Capture the cell that displays the provided text and extract its [x, y] central coordinate. 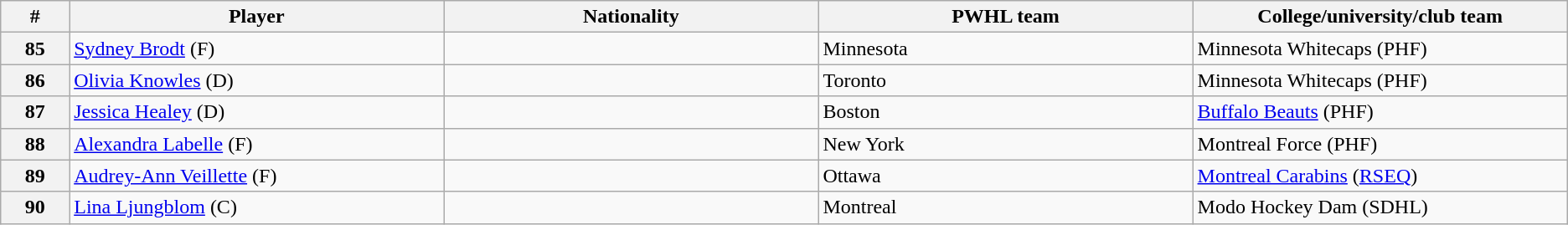
Minnesota [1005, 49]
Alexandra Labelle (F) [256, 144]
Lina Ljungblom (C) [256, 207]
Boston [1005, 112]
Olivia Knowles (D) [256, 80]
Nationality [632, 17]
90 [35, 207]
Buffalo Beauts (PHF) [1380, 112]
87 [35, 112]
PWHL team [1005, 17]
Sydney Brodt (F) [256, 49]
Montreal Carabins (RSEQ) [1380, 176]
Montreal [1005, 207]
Jessica Healey (D) [256, 112]
Ottawa [1005, 176]
New York [1005, 144]
Montreal Force (PHF) [1380, 144]
Toronto [1005, 80]
Audrey-Ann Veillette (F) [256, 176]
# [35, 17]
Player [256, 17]
College/university/club team [1380, 17]
Modo Hockey Dam (SDHL) [1380, 207]
89 [35, 176]
86 [35, 80]
88 [35, 144]
85 [35, 49]
